Scan for the cell matching the given text and deliver its (X, Y) coordinate at center. 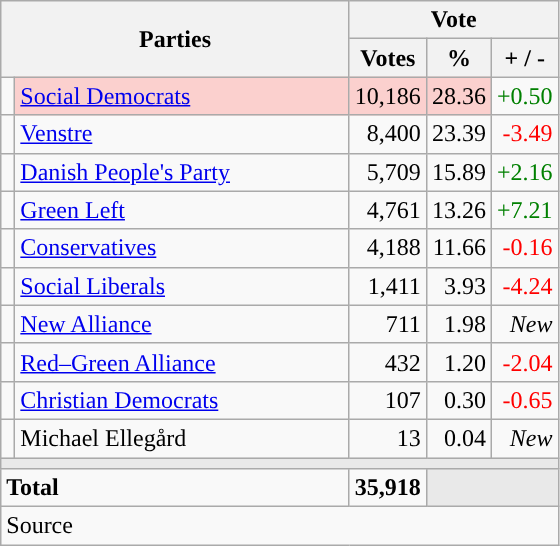
New Alliance (182, 324)
Vote (454, 20)
Social Liberals (182, 286)
-4.24 (524, 286)
Social Democrats (182, 96)
1.20 (458, 362)
Danish People's Party (182, 172)
+ / - (524, 58)
Votes (388, 58)
23.39 (458, 134)
432 (388, 362)
5,709 (388, 172)
-2.04 (524, 362)
-0.16 (524, 248)
+0.50 (524, 96)
+2.16 (524, 172)
28.36 (458, 96)
711 (388, 324)
10,186 (388, 96)
+7.21 (524, 210)
Parties (176, 39)
-3.49 (524, 134)
13 (388, 438)
Red–Green Alliance (182, 362)
-0.65 (524, 400)
Conservatives (182, 248)
% (458, 58)
Green Left (182, 210)
8,400 (388, 134)
3.93 (458, 286)
15.89 (458, 172)
13.26 (458, 210)
107 (388, 400)
1.98 (458, 324)
Total (176, 488)
Christian Democrats (182, 400)
35,918 (388, 488)
1,411 (388, 286)
0.30 (458, 400)
4,188 (388, 248)
Source (280, 526)
11.66 (458, 248)
0.04 (458, 438)
Venstre (182, 134)
Michael Ellegård (182, 438)
4,761 (388, 210)
